Output the (X, Y) coordinate of the center of the cell containing the given text.  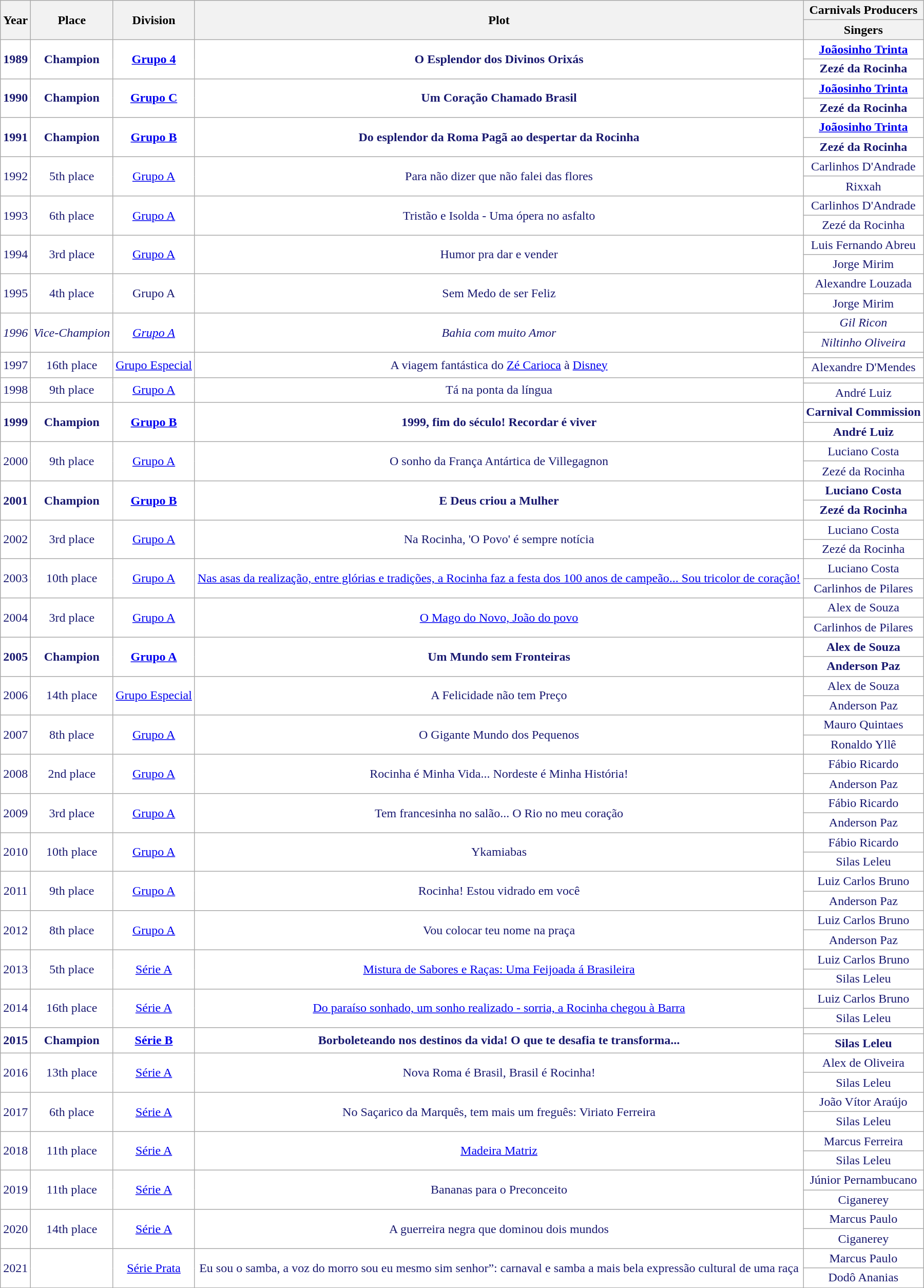
2020 (15, 1229)
Série B (154, 1040)
Tá na ponta da língua (499, 390)
1997 (15, 364)
2017 (15, 1111)
Júnior Pernambucano (863, 1180)
13th place (72, 1072)
Singers (863, 30)
2003 (15, 579)
Rixxah (863, 186)
Carnival Commission (863, 412)
1995 (15, 294)
2012 (15, 930)
2005 (15, 657)
Na Rocinha, 'O Povo' é sempre notícia (499, 539)
Rocinha! Estou vidrado em você (499, 891)
A guerreira negra que dominou dois mundos (499, 1229)
Do esplendor da Roma Pagã ao despertar da Rocinha (499, 137)
Sem Medo de ser Feliz (499, 294)
Luis Fernando Abreu (863, 245)
2010 (15, 852)
2007 (15, 735)
Rocinha é Minha Vida... Nordeste é Minha História! (499, 774)
Para não dizer que não falei das flores (499, 176)
2011 (15, 891)
Tristão e Isolda - Uma ópera no asfalto (499, 215)
O Esplendor dos Divinos Orixás (499, 59)
Série Prata (154, 1268)
Bahia com muito Amor (499, 333)
2021 (15, 1268)
Um Coração Chamado Brasil (499, 98)
O Mago do Novo, João do povo (499, 618)
Grupo C (154, 98)
Bananas para o Preconceito (499, 1190)
Carnivals Producers (863, 10)
2nd place (72, 774)
João Vítor Araújo (863, 1102)
1998 (15, 390)
Humor pra dar e vender (499, 255)
Alex de Oliveira (863, 1063)
Alexandre Louzada (863, 284)
Um Mundo sem Fronteiras (499, 657)
1994 (15, 255)
Marcus Ferreira (863, 1141)
2001 (15, 500)
No Saçarico da Marquês, tem mais um freguês: Viriato Ferreira (499, 1111)
Alexandre D'Mendes (863, 368)
1992 (15, 176)
Year (15, 20)
Ronaldo Yllê (863, 744)
O Gigante Mundo dos Pequenos (499, 735)
Niltinho Oliveira (863, 342)
Madeira Matriz (499, 1151)
1999 (15, 422)
2006 (15, 696)
2015 (15, 1040)
Tem francesinha no salão... O Rio no meu coração (499, 813)
A viagem fantástica do Zé Carioca à Disney (499, 364)
2008 (15, 774)
Ykamiabas (499, 852)
Nova Roma é Brasil, Brasil é Rocinha! (499, 1072)
2000 (15, 461)
Plot (499, 20)
Eu sou o samba, a voz do morro sou eu mesmo sim senhor”: carnaval e samba a mais bela expressão cultural de uma raça (499, 1268)
1999, fim do século! Recordar é viver (499, 422)
2018 (15, 1151)
Division (154, 20)
1989 (15, 59)
Do paraíso sonhado, um sonho realizado - sorria, a Rocinha chegou à Barra (499, 1008)
2013 (15, 969)
2004 (15, 618)
Borboleteando nos destinos da vida! O que te desafia te transforma... (499, 1040)
A Felicidade não tem Preço (499, 696)
Vice-Champion (72, 333)
1991 (15, 137)
2019 (15, 1190)
2014 (15, 1008)
Mistura de Sabores e Raças: Uma Feijoada á Brasileira (499, 969)
Gil Ricon (863, 323)
1996 (15, 333)
O sonho da França Antártica de Villegagnon (499, 461)
Vou colocar teu nome na praça (499, 930)
Grupo 4 (154, 59)
2009 (15, 813)
1993 (15, 215)
2002 (15, 539)
Place (72, 20)
4th place (72, 294)
Mauro Quintaes (863, 725)
1990 (15, 98)
2016 (15, 1072)
Nas asas da realização, entre glórias e tradições, a Rocinha faz a festa dos 100 anos de campeão... Sou tricolor de coração! (499, 579)
Dodô Ananias (863, 1278)
E Deus criou a Mulher (499, 500)
